Extract the [X, Y] coordinate from the center of the cell holding the provided text.  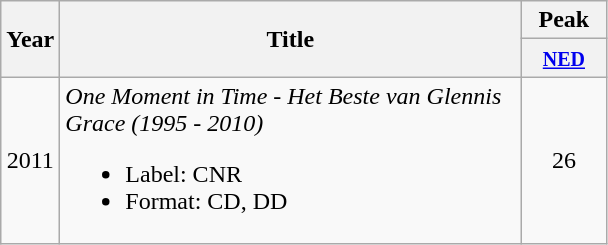
One Moment in Time - Het Beste van Glennis Grace (1995 - 2010)Label: CNRFormat: CD, DD [290, 160]
2011 [30, 160]
Peak [564, 20]
26 [564, 160]
Title [290, 39]
Year [30, 39]
NED [564, 58]
